Find where the given text appears and provide that cell's center as [X, Y] coordinate. 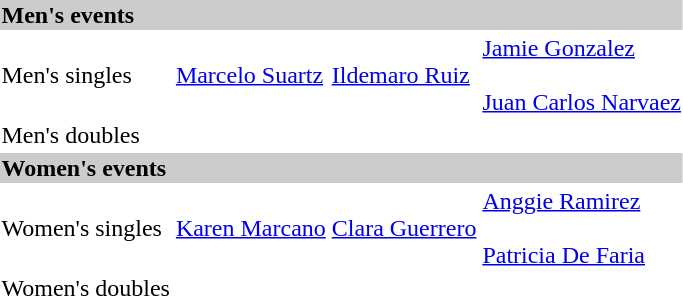
Men's singles [86, 75]
Clara Guerrero [404, 228]
Marcelo Suartz [250, 75]
Ildemaro Ruiz [404, 75]
Karen Marcano [250, 228]
Jamie GonzalezJuan Carlos Narvaez [582, 75]
Anggie RamirezPatricia De Faria [582, 228]
Men's events [341, 15]
Women's events [341, 168]
Men's doubles [86, 135]
Women's singles [86, 228]
